From the cell containing the given text, extract its center point as (X, Y) coordinate. 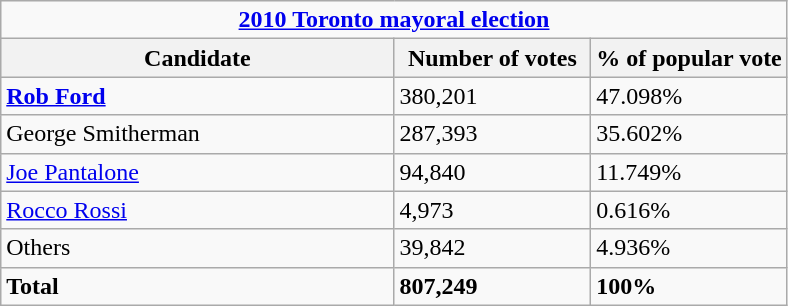
% of popular vote (690, 58)
2010 Toronto mayoral election (394, 20)
287,393 (492, 134)
807,249 (492, 286)
0.616% (690, 210)
Candidate (198, 58)
94,840 (492, 172)
4,973 (492, 210)
Total (198, 286)
380,201 (492, 96)
Joe Pantalone (198, 172)
100% (690, 286)
Number of votes (492, 58)
35.602% (690, 134)
Rob Ford (198, 96)
11.749% (690, 172)
Others (198, 248)
47.098% (690, 96)
Rocco Rossi (198, 210)
4.936% (690, 248)
39,842 (492, 248)
George Smitherman (198, 134)
